Search for the cell housing the specified text and yield its [x, y] center coordinate. 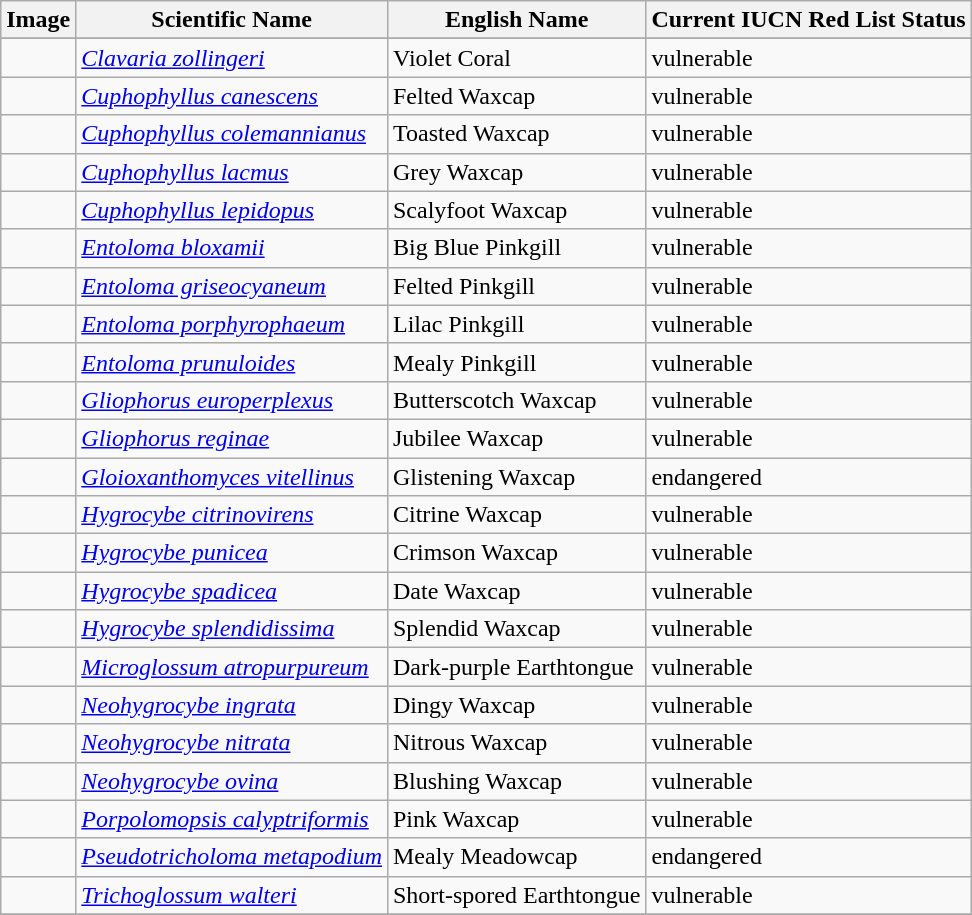
Citrine Waxcap [516, 515]
Crimson Waxcap [516, 553]
Hygrocybe splendidissima [232, 629]
Lilac Pinkgill [516, 324]
Microglossum atropurpureum [232, 667]
Toasted Waxcap [516, 134]
Gliophorus reginae [232, 438]
Short-spored Earthtongue [516, 895]
Felted Waxcap [516, 96]
Clavaria zollingeri [232, 58]
Pink Waxcap [516, 819]
Hygrocybe punicea [232, 553]
Grey Waxcap [516, 172]
Entoloma porphyrophaeum [232, 324]
Image [38, 20]
Mealy Pinkgill [516, 362]
Butterscotch Waxcap [516, 400]
Splendid Waxcap [516, 629]
Cuphophyllus lepidopus [232, 210]
Hygrocybe citrinovirens [232, 515]
Dingy Waxcap [516, 705]
Cuphophyllus canescens [232, 96]
Entoloma prunuloides [232, 362]
Glistening Waxcap [516, 477]
Trichoglossum walteri [232, 895]
Mealy Meadowcap [516, 857]
Dark-purple Earthtongue [516, 667]
Gloioxanthomyces vitellinus [232, 477]
Nitrous Waxcap [516, 743]
Violet Coral [516, 58]
Date Waxcap [516, 591]
Entoloma bloxamii [232, 248]
Big Blue Pinkgill [516, 248]
Scientific Name [232, 20]
Current IUCN Red List Status [808, 20]
English Name [516, 20]
Cuphophyllus lacmus [232, 172]
Hygrocybe spadicea [232, 591]
Blushing Waxcap [516, 781]
Gliophorus europerplexus [232, 400]
Scalyfoot Waxcap [516, 210]
Neohygrocybe nitrata [232, 743]
Entoloma griseocyaneum [232, 286]
Felted Pinkgill [516, 286]
Pseudotricholoma metapodium [232, 857]
Cuphophyllus colemannianus [232, 134]
Porpolomopsis calyptriformis [232, 819]
Jubilee Waxcap [516, 438]
Neohygrocybe ovina [232, 781]
Neohygrocybe ingrata [232, 705]
